Return the [X, Y] coordinate for the center point of the cell that contains the specified text.  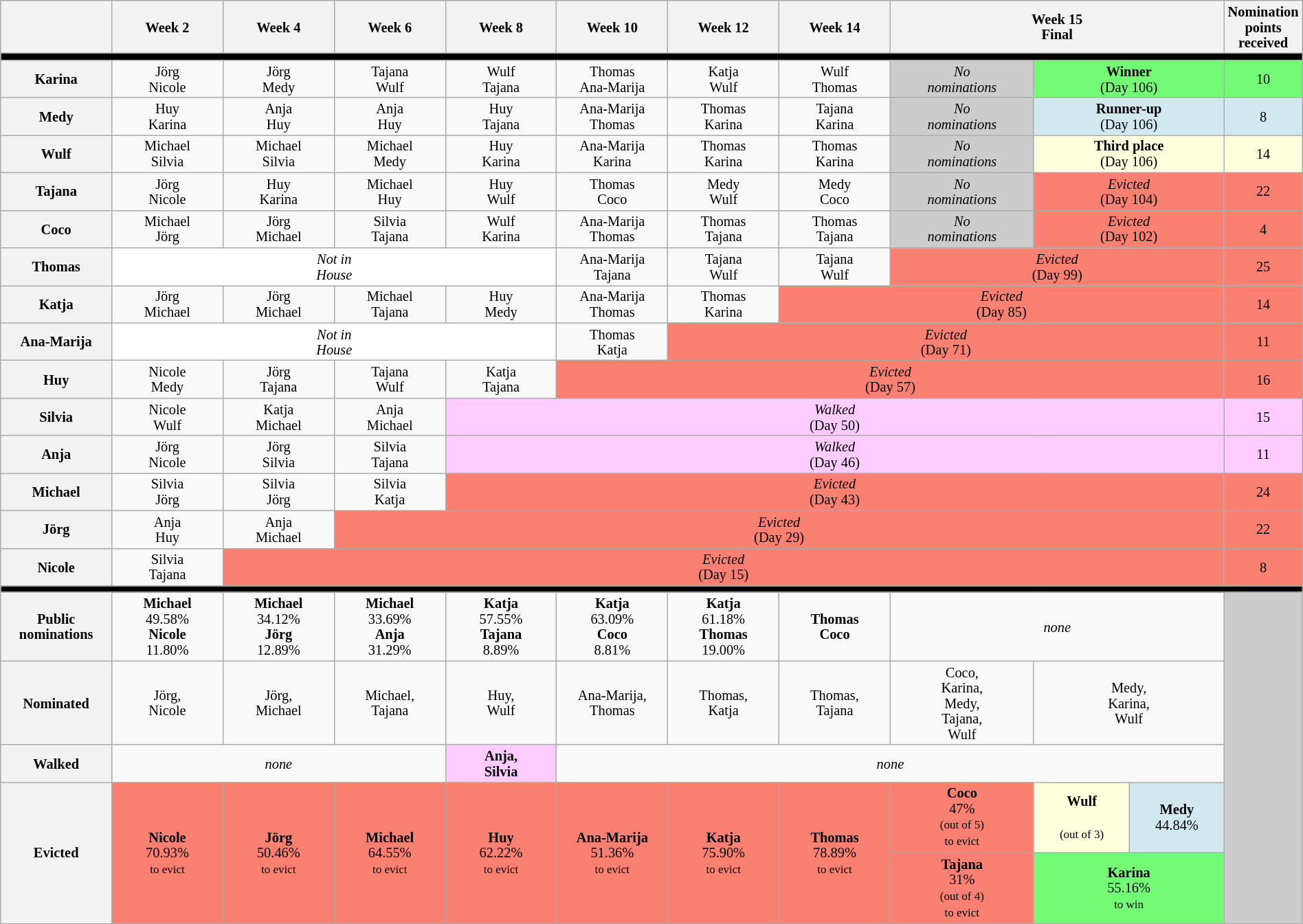
Evicted(Day 104) [1128, 191]
Week 15Final [1057, 26]
Huy [56, 379]
NicoleMedy [168, 379]
Evicted(Day 85) [1002, 304]
Evicted(Day 15) [723, 567]
Medy44.84% [1177, 818]
Evicted(Day 29) [779, 529]
Winner(Day 106) [1128, 78]
WulfTajana [501, 78]
Silvia [56, 416]
Thomas Tajana [835, 229]
MedyWulf [724, 191]
Michael49.58%Nicole11.80% [168, 627]
Evicted(Day 102) [1128, 229]
Katja61.18%Thomas19.00% [724, 627]
HuyMedy [501, 304]
Ana-Marija [56, 342]
Nomination pointsreceived [1263, 26]
Katja75.90%to evict [724, 852]
Jörg,Michael [278, 703]
Nominated [56, 703]
JörgSilvia [278, 455]
Coco,Karina,Medy,Tajana,Wulf [962, 703]
Michael [56, 492]
MichaelTajana [390, 304]
Tajana31%(out of 4)to evict [962, 888]
Evicted(Day 99) [1057, 267]
Ana-MarijaTajana [612, 267]
Anja,Silvia [501, 764]
JörgMedy [278, 78]
Katja57.55%Tajana8.89% [501, 627]
Week 4 [278, 26]
HuyTajana [501, 117]
SilviaKatja [390, 492]
Michael64.55%to evict [390, 852]
KatjaMichael [278, 416]
Ana-Marija51.36%to evict [612, 852]
Evicted(Day 43) [834, 492]
Jörg50.46%to evict [278, 852]
Third place(Day 106) [1128, 154]
WulfKarina [501, 229]
Ana-Marija,Thomas [612, 703]
Huy,Wulf [501, 703]
Thomas,Katja [724, 703]
Evicted(Day 57) [891, 379]
Medy [56, 117]
Walked [56, 764]
Karina55.16%to win [1128, 888]
Katja [56, 304]
WulfThomas [835, 78]
Katja63.09%Coco8.81% [612, 627]
Thomas,Tajana [835, 703]
4 [1263, 229]
Week 10 [612, 26]
Wulf [56, 154]
MichaelHuy [390, 191]
Week 6 [390, 26]
ThomasKatja [612, 342]
Runner-up(Day 106) [1128, 117]
Week 12 [724, 26]
Karina [56, 78]
Tajana [56, 191]
MichaelJörg [168, 229]
MichaelMedy [390, 154]
Anja [56, 455]
Week 14 [835, 26]
MedyCoco [835, 191]
Ana-MarijaKarina [612, 154]
Jörg,Nicole [168, 703]
16 [1263, 379]
Week 8 [501, 26]
Medy,Karina,Wulf [1128, 703]
25 [1263, 267]
ThomasAna-Marija [612, 78]
Michael34.12%Jörg12.89% [278, 627]
24 [1263, 492]
Michael33.69%Anja31.29% [390, 627]
NicoleWulf [168, 416]
Publicnominations [56, 627]
Coco47%(out of 5)to evict [962, 818]
JörgTajana [278, 379]
15 [1263, 416]
10 [1263, 78]
KatjaWulf [724, 78]
Evicted [56, 852]
Evicted(Day 71) [946, 342]
Michael,Tajana [390, 703]
Huy62.22%to evict [501, 852]
ThomasTajana [724, 229]
Wulf(out of 3) [1082, 818]
Coco [56, 229]
Walked(Day 50) [834, 416]
TajanaKarina [835, 117]
HuyWulf [501, 191]
Thomas78.89%to evict [835, 852]
Walked(Day 46) [834, 455]
Jörg [56, 529]
Thomas [56, 267]
KatjaTajana [501, 379]
Nicole70.93%to evict [168, 852]
Nicole [56, 567]
Week 2 [168, 26]
